Find where the given text appears and provide that cell's center as (X, Y) coordinate. 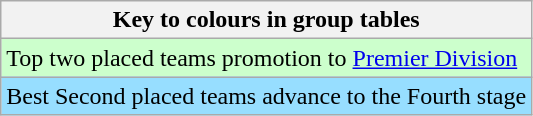
Top two placed teams promotion to Premier Division (266, 58)
Best Second placed teams advance to the Fourth stage (266, 96)
Key to colours in group tables (266, 20)
